Capture the cell that displays the provided text and extract its (X, Y) central coordinate. 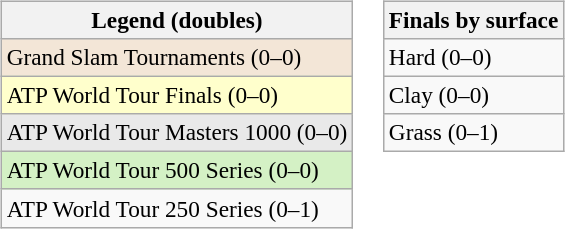
Finals by surface (473, 20)
Hard (0–0) (473, 57)
ATP World Tour 500 Series (0–0) (176, 171)
Grass (0–1) (473, 133)
ATP World Tour Finals (0–0) (176, 95)
Clay (0–0) (473, 95)
Legend (doubles) (176, 20)
ATP World Tour 250 Series (0–1) (176, 208)
Grand Slam Tournaments (0–0) (176, 57)
ATP World Tour Masters 1000 (0–0) (176, 133)
